Capture the cell that displays the provided text and extract its (X, Y) central coordinate. 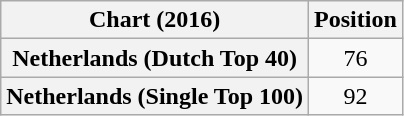
Netherlands (Dutch Top 40) (155, 58)
Chart (2016) (155, 20)
92 (356, 96)
76 (356, 58)
Position (356, 20)
Netherlands (Single Top 100) (155, 96)
